Capture the cell that displays the provided text and extract its (x, y) central coordinate. 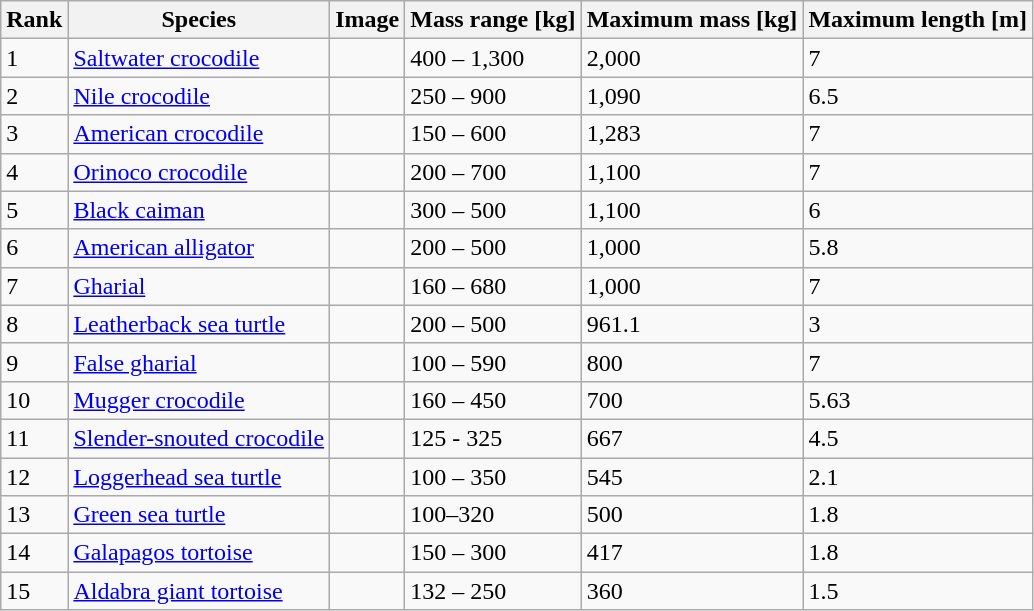
Maximum mass [kg] (692, 20)
Species (199, 20)
15 (34, 591)
Mass range [kg] (493, 20)
5.8 (918, 248)
Gharial (199, 286)
1 (34, 58)
11 (34, 438)
American crocodile (199, 134)
360 (692, 591)
4.5 (918, 438)
1,090 (692, 96)
Maximum length [m] (918, 20)
100 – 590 (493, 362)
Image (368, 20)
667 (692, 438)
Galapagos tortoise (199, 553)
American alligator (199, 248)
Green sea turtle (199, 515)
5.63 (918, 400)
8 (34, 324)
Slender-snouted crocodile (199, 438)
500 (692, 515)
10 (34, 400)
200 – 700 (493, 172)
Rank (34, 20)
125 - 325 (493, 438)
Saltwater crocodile (199, 58)
800 (692, 362)
False gharial (199, 362)
100–320 (493, 515)
Nile crocodile (199, 96)
250 – 900 (493, 96)
160 – 450 (493, 400)
2 (34, 96)
132 – 250 (493, 591)
Black caiman (199, 210)
Aldabra giant tortoise (199, 591)
150 – 600 (493, 134)
961.1 (692, 324)
545 (692, 477)
300 – 500 (493, 210)
2,000 (692, 58)
4 (34, 172)
12 (34, 477)
14 (34, 553)
150 – 300 (493, 553)
Mugger crocodile (199, 400)
160 – 680 (493, 286)
700 (692, 400)
100 – 350 (493, 477)
2.1 (918, 477)
Loggerhead sea turtle (199, 477)
Orinoco crocodile (199, 172)
1,283 (692, 134)
9 (34, 362)
13 (34, 515)
5 (34, 210)
417 (692, 553)
1.5 (918, 591)
400 – 1,300 (493, 58)
Leatherback sea turtle (199, 324)
6.5 (918, 96)
